For the text-containing cell, return its midpoint in [X, Y] coordinate format. 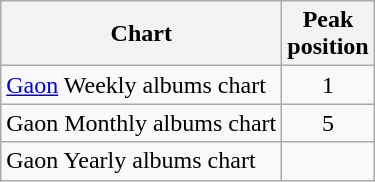
1 [328, 85]
5 [328, 123]
Peakposition [328, 34]
Gaon Yearly albums chart [142, 161]
Gaon Weekly albums chart [142, 85]
Chart [142, 34]
Gaon Monthly albums chart [142, 123]
